Determine the [X, Y] coordinate at the center of the cell enclosing the given text.  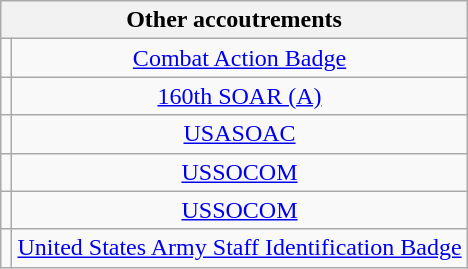
Combat Action Badge [240, 58]
Other accoutrements [234, 20]
United States Army Staff Identification Badge [240, 248]
160th SOAR (A) [240, 96]
USASOAC [240, 134]
